Search for the cell housing the specified text and yield its [X, Y] center coordinate. 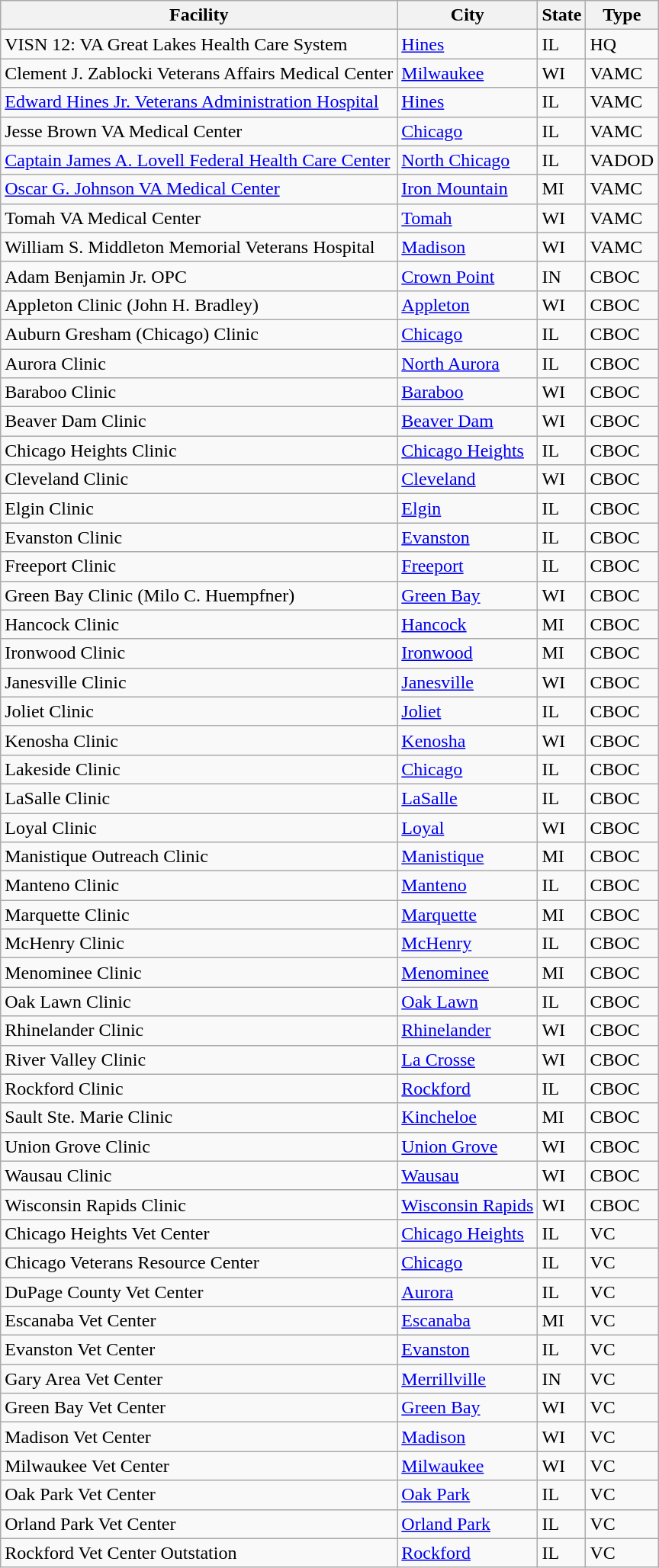
HQ [622, 44]
LaSalle Clinic [199, 798]
Sault Ste. Marie Clinic [199, 1117]
Loyal Clinic [199, 827]
Aurora [468, 1292]
Chicago Veterans Resource Center [199, 1262]
Auburn Gresham (Chicago) Clinic [199, 334]
McHenry Clinic [199, 944]
Crown Point [468, 276]
Iron Mountain [468, 189]
Green Bay Vet Center [199, 1408]
Cleveland [468, 479]
Appleton Clinic (John H. Bradley) [199, 305]
Type [622, 15]
Oak Park Vet Center [199, 1495]
Rhinelander [468, 1031]
Aurora Clinic [199, 364]
Baraboo [468, 393]
Union Grove Clinic [199, 1146]
Kincheloe [468, 1117]
Escanaba Vet Center [199, 1321]
Hancock [468, 624]
Oscar G. Johnson VA Medical Center [199, 189]
Madison Vet Center [199, 1437]
Adam Benjamin Jr. OPC [199, 276]
Manteno Clinic [199, 886]
Beaver Dam Clinic [199, 422]
Oak Lawn [468, 1002]
Jesse Brown VA Medical Center [199, 131]
Gary Area Vet Center [199, 1379]
VISN 12: VA Great Lakes Health Care System [199, 44]
Ironwood Clinic [199, 653]
Lakeside Clinic [199, 769]
Freeport [468, 566]
Rockford Clinic [199, 1089]
Evanston Clinic [199, 537]
Tomah [468, 218]
Rhinelander Clinic [199, 1031]
Clement J. Zablocki Veterans Affairs Medical Center [199, 73]
Facility [199, 15]
Evanston Vet Center [199, 1350]
Appleton [468, 305]
City [468, 15]
Tomah VA Medical Center [199, 218]
Janesville [468, 682]
Manistique [468, 857]
Chicago Heights Vet Center [199, 1233]
Freeport Clinic [199, 566]
Marquette [468, 915]
Green Bay Clinic (Milo C. Huempfner) [199, 595]
Merrillville [468, 1379]
Elgin Clinic [199, 508]
La Crosse [468, 1060]
Manistique Outreach Clinic [199, 857]
Kenosha [468, 740]
North Chicago [468, 160]
Orland Park [468, 1524]
Wausau [468, 1175]
State [561, 15]
Orland Park Vet Center [199, 1524]
Chicago Heights Clinic [199, 451]
Rockford Vet Center Outstation [199, 1553]
Joliet Clinic [199, 711]
Baraboo Clinic [199, 393]
DuPage County Vet Center [199, 1292]
Joliet [468, 711]
Janesville Clinic [199, 682]
Menominee [468, 973]
Oak Park [468, 1495]
North Aurora [468, 364]
William S. Middleton Memorial Veterans Hospital [199, 247]
Marquette Clinic [199, 915]
LaSalle [468, 798]
Manteno [468, 886]
River Valley Clinic [199, 1060]
VADOD [622, 160]
Captain James A. Lovell Federal Health Care Center [199, 160]
Elgin [468, 508]
Menominee Clinic [199, 973]
Wausau Clinic [199, 1175]
Kenosha Clinic [199, 740]
Cleveland Clinic [199, 479]
Ironwood [468, 653]
Escanaba [468, 1321]
Wisconsin Rapids [468, 1204]
Hancock Clinic [199, 624]
Loyal [468, 827]
Union Grove [468, 1146]
Wisconsin Rapids Clinic [199, 1204]
McHenry [468, 944]
Milwaukee Vet Center [199, 1466]
Edward Hines Jr. Veterans Administration Hospital [199, 102]
Beaver Dam [468, 422]
Oak Lawn Clinic [199, 1002]
